Return (x, y) of the center of cell containing provided text 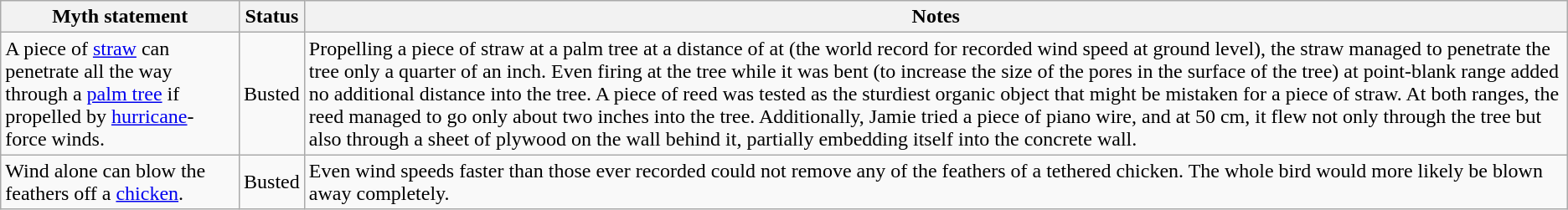
Wind alone can blow the feathers off a chicken. (121, 182)
Notes (936, 17)
Myth statement (121, 17)
Status (272, 17)
A piece of straw can penetrate all the way through a palm tree if propelled by hurricane-force winds. (121, 94)
